Search for the cell housing the specified text and yield its [x, y] center coordinate. 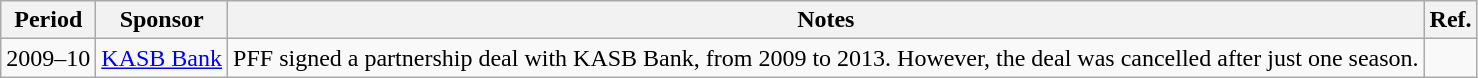
2009–10 [48, 58]
Period [48, 20]
KASB Bank [162, 58]
Notes [826, 20]
Sponsor [162, 20]
PFF signed a partnership deal with KASB Bank, from 2009 to 2013. However, the deal was cancelled after just one season. [826, 58]
Ref. [1450, 20]
